Extract the [X, Y] coordinate from the center of the cell holding the provided text.  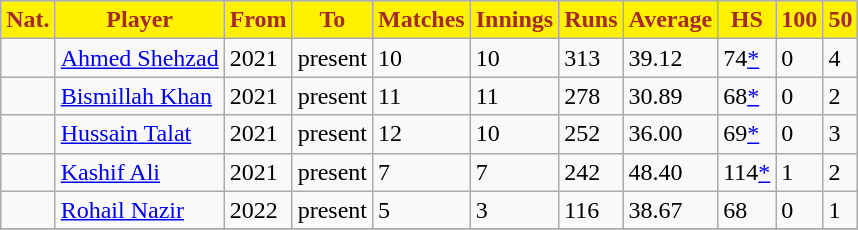
HS [747, 20]
12 [421, 134]
5 [421, 210]
69* [747, 134]
Ahmed Shehzad [140, 58]
Player [140, 20]
30.89 [670, 96]
Average [670, 20]
36.00 [670, 134]
74* [747, 58]
313 [591, 58]
Bismillah Khan [140, 96]
68 [747, 210]
From [258, 20]
100 [800, 20]
Kashif Ali [140, 172]
242 [591, 172]
Innings [514, 20]
48.40 [670, 172]
50 [840, 20]
4 [840, 58]
68* [747, 96]
Nat. [28, 20]
2022 [258, 210]
38.67 [670, 210]
252 [591, 134]
114* [747, 172]
To [332, 20]
Runs [591, 20]
116 [591, 210]
Rohail Nazir [140, 210]
39.12 [670, 58]
Hussain Talat [140, 134]
278 [591, 96]
Matches [421, 20]
